Detect which cell encompasses the target text, then output its [X, Y] center coordinate. 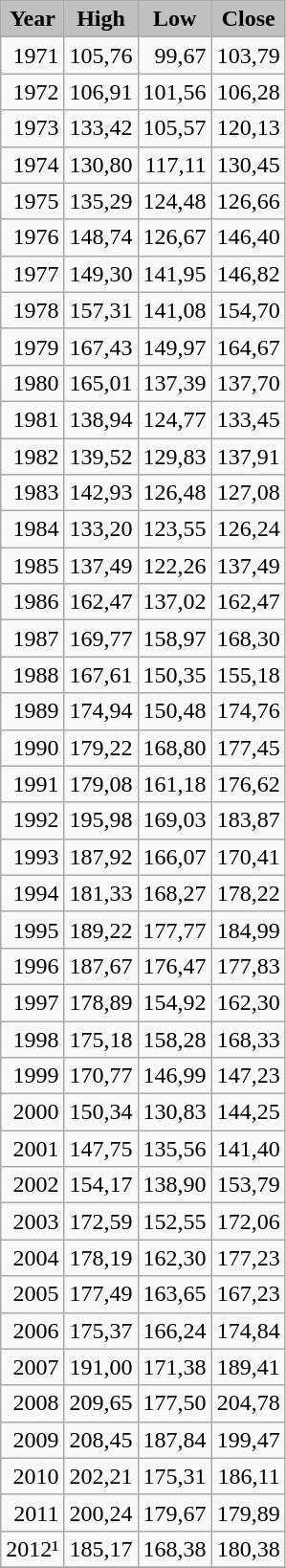
1980 [33, 383]
1996 [33, 966]
189,22 [101, 930]
129,83 [174, 457]
179,22 [101, 748]
1974 [33, 165]
1983 [33, 493]
169,77 [101, 638]
191,00 [101, 1367]
178,22 [249, 893]
133,20 [101, 529]
106,91 [101, 92]
176,47 [174, 966]
135,29 [101, 201]
130,45 [249, 165]
178,89 [101, 1002]
Close [249, 19]
124,48 [174, 201]
146,82 [249, 274]
1992 [33, 820]
185,17 [101, 1549]
168,80 [174, 748]
1990 [33, 748]
1977 [33, 274]
141,95 [174, 274]
1978 [33, 310]
158,97 [174, 638]
149,97 [174, 347]
2008 [33, 1403]
99,67 [174, 56]
2010 [33, 1476]
130,83 [174, 1112]
1994 [33, 893]
149,30 [101, 274]
124,77 [174, 419]
137,91 [249, 457]
154,70 [249, 310]
168,33 [249, 1039]
1997 [33, 1002]
1981 [33, 419]
2000 [33, 1112]
154,92 [174, 1002]
146,99 [174, 1076]
209,65 [101, 1403]
200,24 [101, 1512]
186,11 [249, 1476]
195,98 [101, 820]
101,56 [174, 92]
2007 [33, 1367]
150,35 [174, 675]
138,90 [174, 1185]
187,84 [174, 1440]
174,84 [249, 1331]
163,65 [174, 1294]
169,03 [174, 820]
184,99 [249, 930]
1973 [33, 128]
Low [174, 19]
120,13 [249, 128]
153,79 [249, 1185]
170,77 [101, 1076]
183,87 [249, 820]
152,55 [174, 1221]
133,42 [101, 128]
177,23 [249, 1258]
137,39 [174, 383]
147,23 [249, 1076]
117,11 [174, 165]
2002 [33, 1185]
177,49 [101, 1294]
167,23 [249, 1294]
1988 [33, 675]
2012¹ [33, 1549]
171,38 [174, 1367]
2003 [33, 1221]
155,18 [249, 675]
174,76 [249, 711]
175,37 [101, 1331]
177,50 [174, 1403]
202,21 [101, 1476]
164,67 [249, 347]
126,67 [174, 237]
2006 [33, 1331]
142,93 [101, 493]
1987 [33, 638]
154,17 [101, 1185]
137,70 [249, 383]
168,30 [249, 638]
179,67 [174, 1512]
2001 [33, 1149]
1982 [33, 457]
175,18 [101, 1039]
177,45 [249, 748]
150,48 [174, 711]
Year [33, 19]
133,45 [249, 419]
1972 [33, 92]
166,24 [174, 1331]
144,25 [249, 1112]
2011 [33, 1512]
199,47 [249, 1440]
172,59 [101, 1221]
135,56 [174, 1149]
146,40 [249, 237]
123,55 [174, 529]
204,78 [249, 1403]
126,48 [174, 493]
158,28 [174, 1039]
167,61 [101, 675]
126,66 [249, 201]
141,08 [174, 310]
126,24 [249, 529]
105,57 [174, 128]
208,45 [101, 1440]
166,07 [174, 857]
147,75 [101, 1149]
139,52 [101, 457]
1986 [33, 602]
165,01 [101, 383]
176,62 [249, 784]
181,33 [101, 893]
150,34 [101, 1112]
168,38 [174, 1549]
175,31 [174, 1476]
2009 [33, 1440]
178,19 [101, 1258]
130,80 [101, 165]
179,89 [249, 1512]
2004 [33, 1258]
137,02 [174, 602]
189,41 [249, 1367]
1984 [33, 529]
161,18 [174, 784]
106,28 [249, 92]
2005 [33, 1294]
105,76 [101, 56]
167,43 [101, 347]
1995 [33, 930]
157,31 [101, 310]
172,06 [249, 1221]
1999 [33, 1076]
122,26 [174, 566]
177,77 [174, 930]
180,38 [249, 1549]
187,92 [101, 857]
179,08 [101, 784]
1975 [33, 201]
103,79 [249, 56]
1976 [33, 237]
1993 [33, 857]
148,74 [101, 237]
138,94 [101, 419]
168,27 [174, 893]
1991 [33, 784]
1998 [33, 1039]
1979 [33, 347]
174,94 [101, 711]
1989 [33, 711]
127,08 [249, 493]
High [101, 19]
170,41 [249, 857]
177,83 [249, 966]
1985 [33, 566]
141,40 [249, 1149]
187,67 [101, 966]
1971 [33, 56]
